From the cell containing the given text, extract its center point as (X, Y) coordinate. 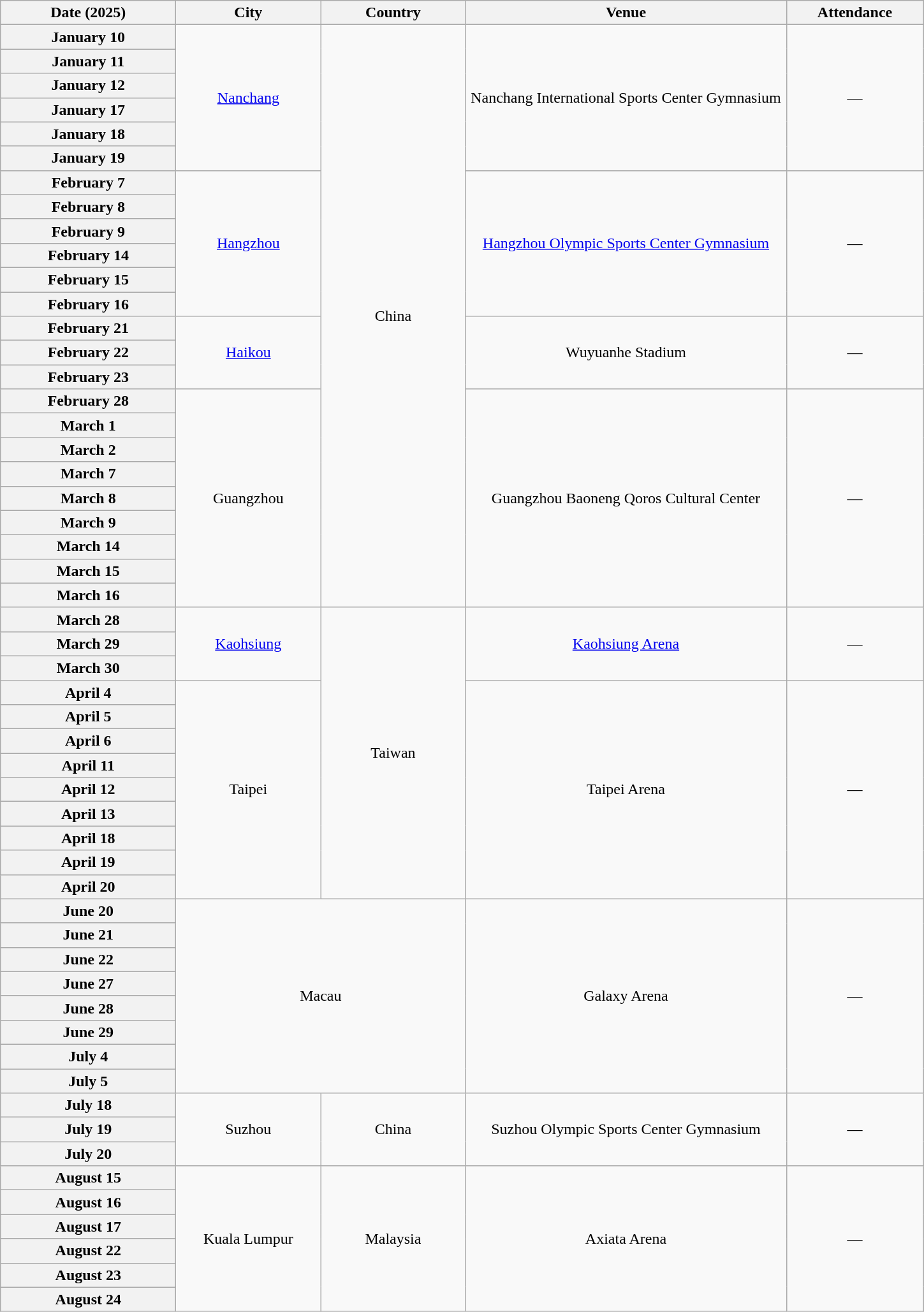
March 8 (88, 498)
Taipei (249, 790)
Malaysia (393, 1239)
April 13 (88, 814)
June 22 (88, 959)
Nanchang (249, 98)
April 6 (88, 741)
July 19 (88, 1130)
Hangzhou Olympic Sports Center Gymnasium (626, 243)
April 11 (88, 765)
April 18 (88, 838)
March 9 (88, 522)
April 19 (88, 862)
February 23 (88, 377)
June 20 (88, 911)
March 28 (88, 619)
January 12 (88, 85)
March 30 (88, 668)
March 7 (88, 474)
Country (393, 13)
June 27 (88, 984)
Date (2025) (88, 13)
March 29 (88, 644)
Kaohsiung Arena (626, 644)
March 2 (88, 450)
March 16 (88, 595)
August 17 (88, 1227)
August 24 (88, 1299)
City (249, 13)
July 18 (88, 1105)
March 1 (88, 425)
Guangzhou (249, 499)
February 28 (88, 401)
February 9 (88, 231)
Kuala Lumpur (249, 1239)
Axiata Arena (626, 1239)
August 15 (88, 1178)
January 19 (88, 158)
February 15 (88, 279)
June 29 (88, 1032)
Kaohsiung (249, 644)
February 7 (88, 182)
Guangzhou Baoneng Qoros Cultural Center (626, 499)
July 20 (88, 1154)
February 21 (88, 328)
August 16 (88, 1202)
March 15 (88, 571)
January 18 (88, 134)
Galaxy Arena (626, 996)
Nanchang International Sports Center Gymnasium (626, 98)
February 16 (88, 304)
February 22 (88, 353)
Hangzhou (249, 243)
April 12 (88, 790)
April 20 (88, 887)
January 17 (88, 110)
Suzhou Olympic Sports Center Gymnasium (626, 1130)
August 23 (88, 1275)
Macau (321, 996)
Suzhou (249, 1130)
Venue (626, 13)
Attendance (854, 13)
April 4 (88, 692)
January 10 (88, 37)
January 11 (88, 61)
March 14 (88, 547)
Taiwan (393, 753)
Haikou (249, 353)
June 28 (88, 1008)
Wuyuanhe Stadium (626, 353)
February 14 (88, 255)
February 8 (88, 207)
Taipei Arena (626, 790)
August 22 (88, 1251)
July 5 (88, 1081)
June 21 (88, 935)
July 4 (88, 1056)
April 5 (88, 717)
